Determine the (x, y) coordinate at the center of the cell enclosing the given text.  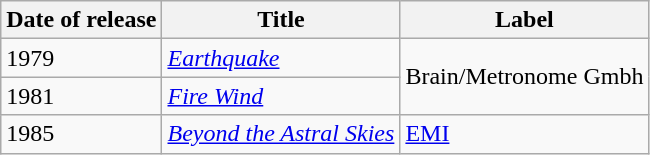
EMI (524, 134)
Label (524, 20)
Earthquake (281, 58)
1985 (82, 134)
Beyond the Astral Skies (281, 134)
Title (281, 20)
Brain/Metronome Gmbh (524, 77)
1981 (82, 96)
Date of release (82, 20)
Fire Wind (281, 96)
1979 (82, 58)
